Find where the given text appears and provide that cell's center as [X, Y] coordinate. 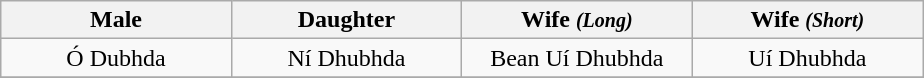
Wife (Short) [807, 20]
Uí Dhubhda [807, 58]
Daughter [346, 20]
Wife (Long) [577, 20]
Bean Uí Dhubhda [577, 58]
Ní Dhubhda [346, 58]
Male [116, 20]
Ó Dubhda [116, 58]
